Identify which cell holds the provided text, then report its [x, y] central coordinate. 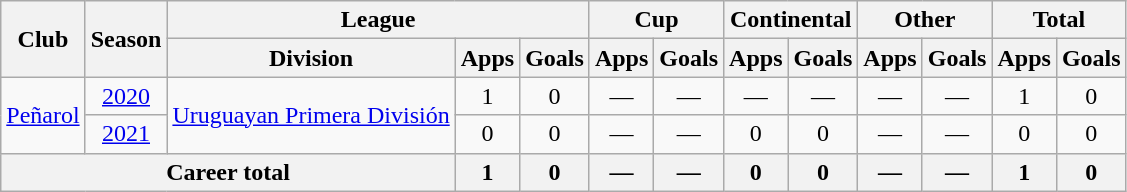
Other [925, 20]
Career total [228, 172]
Cup [656, 20]
Club [43, 39]
Uruguayan Primera División [311, 115]
Season [126, 39]
Continental [791, 20]
2021 [126, 134]
Total [1059, 20]
Division [311, 58]
Peñarol [43, 115]
2020 [126, 96]
League [378, 20]
